Search for the cell housing the specified text and yield its [X, Y] center coordinate. 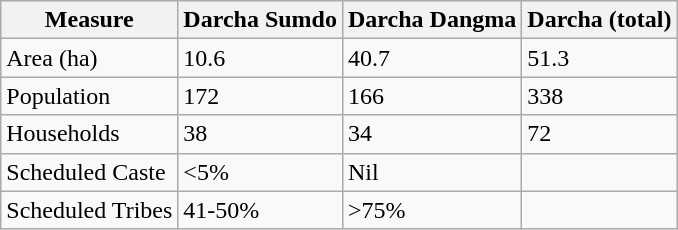
Darcha Sumdo [260, 20]
>75% [432, 210]
41-50% [260, 210]
34 [432, 134]
51.3 [600, 58]
40.7 [432, 58]
38 [260, 134]
172 [260, 96]
166 [432, 96]
Scheduled Caste [90, 172]
338 [600, 96]
Scheduled Tribes [90, 210]
Measure [90, 20]
Darcha (total) [600, 20]
Area (ha) [90, 58]
10.6 [260, 58]
72 [600, 134]
Population [90, 96]
Darcha Dangma [432, 20]
Households [90, 134]
<5% [260, 172]
Nil [432, 172]
